Scan for the cell matching the given text and deliver its (X, Y) coordinate at center. 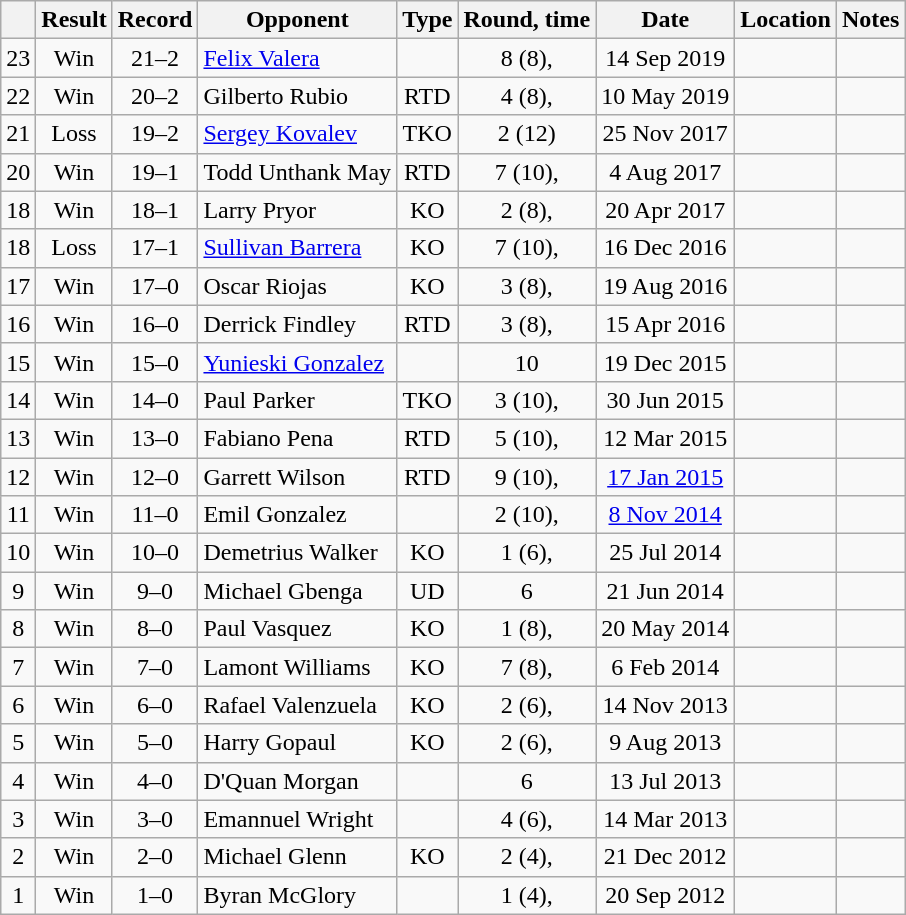
20–2 (155, 96)
Harry Gopaul (298, 743)
Result (74, 20)
7 (8), (527, 667)
5 (10), (527, 438)
5–0 (155, 743)
4–0 (155, 781)
2–0 (155, 857)
15 (18, 362)
Garrett Wilson (298, 477)
Type (428, 20)
Larry Pryor (298, 210)
20 Apr 2017 (666, 210)
16 Dec 2016 (666, 248)
Paul Vasquez (298, 629)
16–0 (155, 324)
Record (155, 20)
3 (10), (527, 400)
Derrick Findley (298, 324)
19 Aug 2016 (666, 286)
1 (8), (527, 629)
UD (428, 591)
Todd Unthank May (298, 172)
Sergey Kovalev (298, 134)
14 Sep 2019 (666, 58)
Oscar Riojas (298, 286)
10 May 2019 (666, 96)
9 Aug 2013 (666, 743)
12 Mar 2015 (666, 438)
23 (18, 58)
2 (8), (527, 210)
2 (12) (527, 134)
30 Jun 2015 (666, 400)
15–0 (155, 362)
20 Sep 2012 (666, 895)
Emannuel Wright (298, 819)
17 (18, 286)
8 (8), (527, 58)
Notes (870, 20)
22 (18, 96)
Paul Parker (298, 400)
Rafael Valenzuela (298, 705)
Byran McGlory (298, 895)
Emil Gonzalez (298, 515)
1 (18, 895)
Round, time (527, 20)
19–1 (155, 172)
6 Feb 2014 (666, 667)
Sullivan Barrera (298, 248)
25 Nov 2017 (666, 134)
9 (18, 591)
16 (18, 324)
11–0 (155, 515)
Location (786, 20)
2 (4), (527, 857)
9–0 (155, 591)
Lamont Williams (298, 667)
14–0 (155, 400)
17–0 (155, 286)
25 Jul 2014 (666, 553)
7 (18, 667)
Michael Glenn (298, 857)
13 Jul 2013 (666, 781)
4 (8), (527, 96)
1–0 (155, 895)
15 Apr 2016 (666, 324)
12 (18, 477)
13–0 (155, 438)
19–2 (155, 134)
7–0 (155, 667)
17 Jan 2015 (666, 477)
18–1 (155, 210)
3–0 (155, 819)
1 (6), (527, 553)
8 (18, 629)
1 (4), (527, 895)
10–0 (155, 553)
20 May 2014 (666, 629)
4 (6), (527, 819)
17–1 (155, 248)
19 Dec 2015 (666, 362)
14 (18, 400)
Michael Gbenga (298, 591)
4 (18, 781)
12–0 (155, 477)
5 (18, 743)
11 (18, 515)
14 Mar 2013 (666, 819)
Gilberto Rubio (298, 96)
2 (18, 857)
4 Aug 2017 (666, 172)
Fabiano Pena (298, 438)
21 Dec 2012 (666, 857)
D'Quan Morgan (298, 781)
14 Nov 2013 (666, 705)
Demetrius Walker (298, 553)
Yunieski Gonzalez (298, 362)
3 (18, 819)
8 Nov 2014 (666, 515)
21 Jun 2014 (666, 591)
9 (10), (527, 477)
13 (18, 438)
Felix Valera (298, 58)
Date (666, 20)
21 (18, 134)
Opponent (298, 20)
2 (10), (527, 515)
6–0 (155, 705)
8–0 (155, 629)
21–2 (155, 58)
20 (18, 172)
